For the text-containing cell, return its midpoint in [x, y] coordinate format. 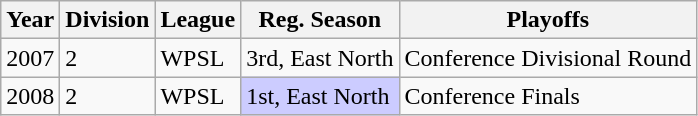
3rd, East North [320, 58]
League [198, 20]
2007 [30, 58]
2008 [30, 96]
Conference Finals [548, 96]
Year [30, 20]
Conference Divisional Round [548, 58]
1st, East North [320, 96]
Playoffs [548, 20]
Division [108, 20]
Reg. Season [320, 20]
